For the text-containing cell, return its midpoint in (X, Y) coordinate format. 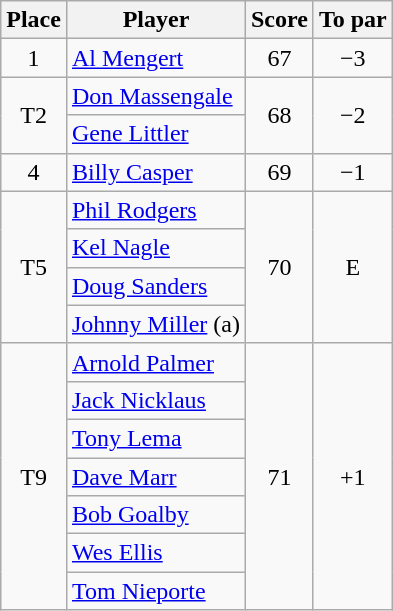
Doug Sanders (156, 286)
67 (279, 58)
71 (279, 476)
−3 (352, 58)
69 (279, 172)
Dave Marr (156, 477)
Billy Casper (156, 172)
Place (34, 20)
−2 (352, 115)
1 (34, 58)
Tony Lema (156, 438)
Arnold Palmer (156, 362)
Kel Nagle (156, 248)
4 (34, 172)
Johnny Miller (a) (156, 324)
E (352, 267)
+1 (352, 476)
Phil Rodgers (156, 210)
Player (156, 20)
Tom Nieporte (156, 591)
Gene Littler (156, 134)
Jack Nicklaus (156, 400)
−1 (352, 172)
Don Massengale (156, 96)
Bob Goalby (156, 515)
Score (279, 20)
70 (279, 267)
Al Mengert (156, 58)
Wes Ellis (156, 553)
68 (279, 115)
T5 (34, 267)
To par (352, 20)
T9 (34, 476)
T2 (34, 115)
